From the cell containing the given text, extract its center point as (X, Y) coordinate. 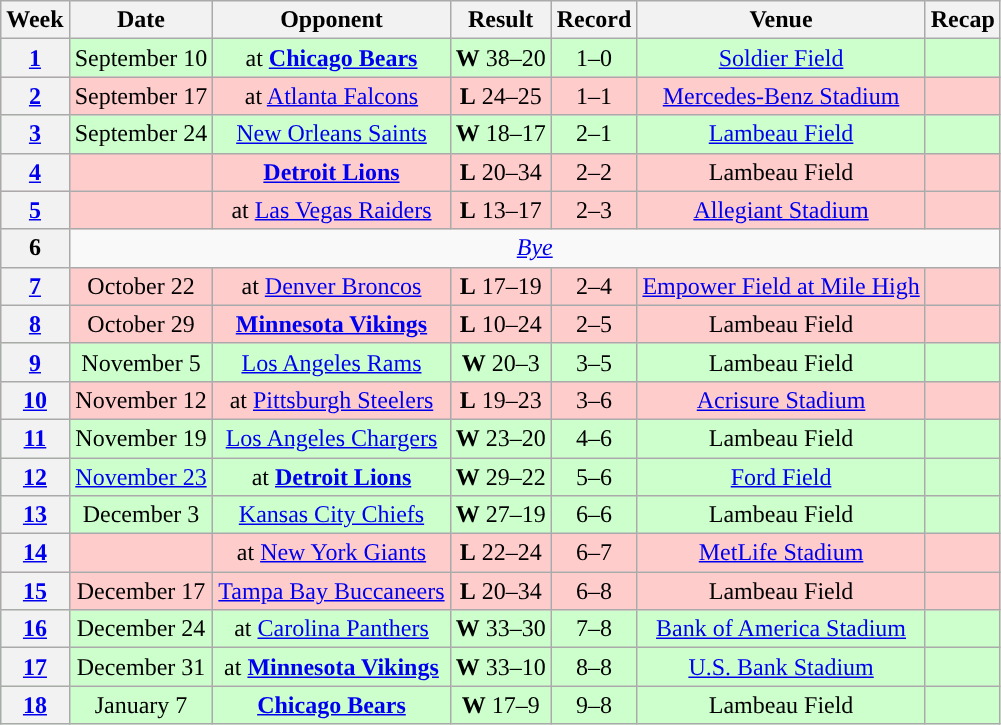
at Carolina Panthers (332, 629)
L 24–25 (500, 96)
10 (35, 400)
at Detroit Lions (332, 477)
at Denver Broncos (332, 286)
2–1 (594, 134)
New Orleans Saints (332, 134)
Mercedes-Benz Stadium (781, 96)
at Las Vegas Raiders (332, 210)
at New York Giants (332, 553)
Allegiant Stadium (781, 210)
13 (35, 515)
at Chicago Bears (332, 58)
December 17 (141, 591)
Venue (781, 20)
Detroit Lions (332, 172)
2 (35, 96)
at Pittsburgh Steelers (332, 400)
November 12 (141, 400)
4–6 (594, 438)
October 29 (141, 324)
9–8 (594, 705)
Soldier Field (781, 58)
November 19 (141, 438)
Date (141, 20)
2–3 (594, 210)
September 24 (141, 134)
18 (35, 705)
7 (35, 286)
4 (35, 172)
1–1 (594, 96)
W 27–19 (500, 515)
Tampa Bay Buccaneers (332, 591)
Los Angeles Chargers (332, 438)
16 (35, 629)
December 3 (141, 515)
W 29–22 (500, 477)
September 10 (141, 58)
Chicago Bears (332, 705)
9 (35, 362)
November 5 (141, 362)
Acrisure Stadium (781, 400)
17 (35, 667)
6–7 (594, 553)
W 33–30 (500, 629)
W 23–20 (500, 438)
Record (594, 20)
1 (35, 58)
Ford Field (781, 477)
3 (35, 134)
Bank of America Stadium (781, 629)
14 (35, 553)
MetLife Stadium (781, 553)
L 13–17 (500, 210)
Week (35, 20)
6–6 (594, 515)
12 (35, 477)
6–8 (594, 591)
L 22–24 (500, 553)
September 17 (141, 96)
January 7 (141, 705)
2–4 (594, 286)
7–8 (594, 629)
November 23 (141, 477)
W 20–3 (500, 362)
2–5 (594, 324)
Bye (534, 248)
8–8 (594, 667)
3–6 (594, 400)
December 31 (141, 667)
W 38–20 (500, 58)
December 24 (141, 629)
Opponent (332, 20)
L 10–24 (500, 324)
3–5 (594, 362)
L 19–23 (500, 400)
6 (35, 248)
W 17–9 (500, 705)
8 (35, 324)
15 (35, 591)
Minnesota Vikings (332, 324)
W 18–17 (500, 134)
W 33–10 (500, 667)
Los Angeles Rams (332, 362)
Recap (962, 20)
U.S. Bank Stadium (781, 667)
5 (35, 210)
2–2 (594, 172)
October 22 (141, 286)
Kansas City Chiefs (332, 515)
Result (500, 20)
11 (35, 438)
Empower Field at Mile High (781, 286)
1–0 (594, 58)
at Minnesota Vikings (332, 667)
at Atlanta Falcons (332, 96)
L 17–19 (500, 286)
5–6 (594, 477)
